Identify which cell holds the provided text, then report its [X, Y] central coordinate. 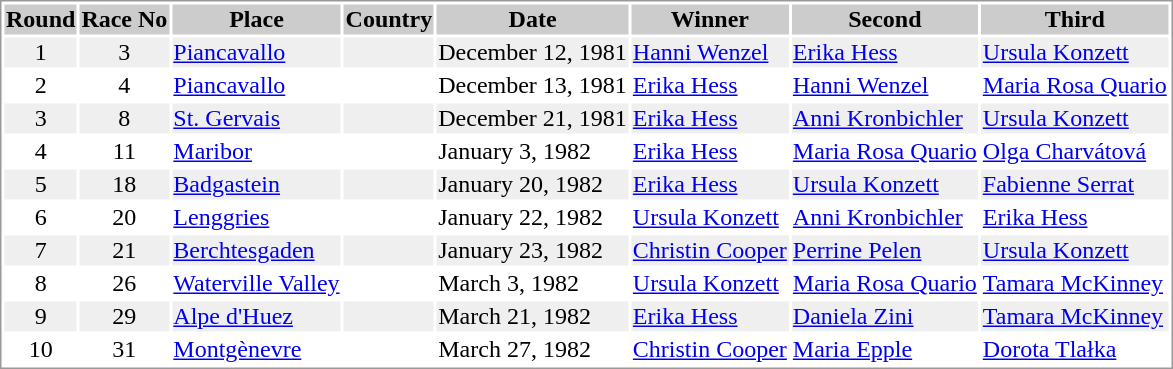
10 [40, 349]
March 21, 1982 [533, 317]
Daniela Zini [884, 317]
Berchtesgaden [256, 251]
18 [124, 185]
Badgastein [256, 185]
January 22, 1982 [533, 217]
Winner [710, 19]
December 13, 1981 [533, 85]
Third [1074, 19]
Lenggries [256, 217]
11 [124, 151]
Olga Charvátová [1074, 151]
31 [124, 349]
5 [40, 185]
7 [40, 251]
21 [124, 251]
Maria Epple [884, 349]
March 27, 1982 [533, 349]
2 [40, 85]
Maribor [256, 151]
December 21, 1981 [533, 119]
January 23, 1982 [533, 251]
Dorota Tlałka [1074, 349]
December 12, 1981 [533, 53]
Country [389, 19]
Round [40, 19]
6 [40, 217]
Race No [124, 19]
Place [256, 19]
1 [40, 53]
26 [124, 283]
Montgènevre [256, 349]
29 [124, 317]
20 [124, 217]
Fabienne Serrat [1074, 185]
St. Gervais [256, 119]
January 20, 1982 [533, 185]
March 3, 1982 [533, 283]
Date [533, 19]
Alpe d'Huez [256, 317]
Waterville Valley [256, 283]
9 [40, 317]
Perrine Pelen [884, 251]
Second [884, 19]
January 3, 1982 [533, 151]
